Extract the (x, y) coordinate from the center of the cell holding the provided text.  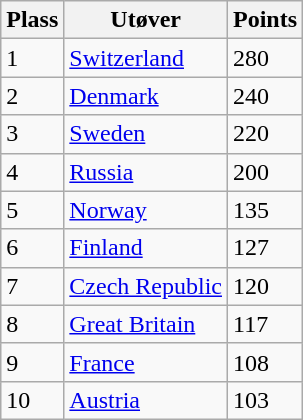
3 (32, 134)
5 (32, 210)
6 (32, 248)
117 (266, 324)
9 (32, 362)
4 (32, 172)
Great Britain (146, 324)
Russia (146, 172)
Czech Republic (146, 286)
Plass (32, 20)
127 (266, 248)
280 (266, 58)
10 (32, 400)
Denmark (146, 96)
120 (266, 286)
135 (266, 210)
7 (32, 286)
1 (32, 58)
Austria (146, 400)
103 (266, 400)
Finland (146, 248)
Switzerland (146, 58)
220 (266, 134)
200 (266, 172)
Points (266, 20)
Sweden (146, 134)
Norway (146, 210)
8 (32, 324)
240 (266, 96)
108 (266, 362)
2 (32, 96)
France (146, 362)
Utøver (146, 20)
